Extract the (X, Y) coordinate from the center of the cell holding the provided text.  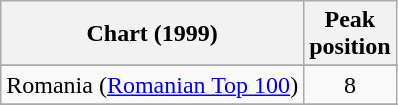
8 (350, 85)
Chart (1999) (152, 34)
Peakposition (350, 34)
Romania (Romanian Top 100) (152, 85)
